Detect which cell encompasses the target text, then output its (x, y) center coordinate. 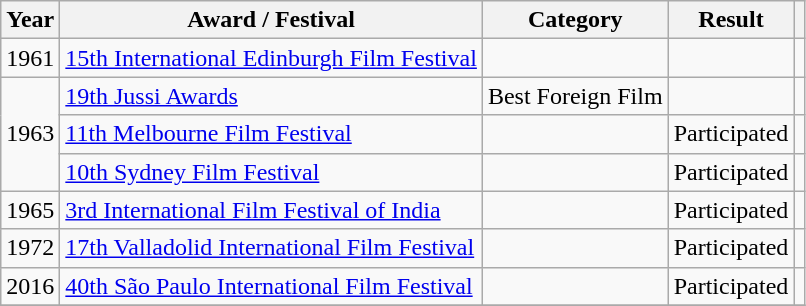
1961 (30, 58)
1963 (30, 134)
1965 (30, 210)
1972 (30, 248)
19th Jussi Awards (272, 96)
Award / Festival (272, 20)
11th Melbourne Film Festival (272, 134)
40th São Paulo International Film Festival (272, 286)
10th Sydney Film Festival (272, 172)
3rd International Film Festival of India (272, 210)
Year (30, 20)
17th Valladolid International Film Festival (272, 248)
Category (575, 20)
Result (731, 20)
15th International Edinburgh Film Festival (272, 58)
Best Foreign Film (575, 96)
2016 (30, 286)
